Search for the cell housing the specified text and yield its (X, Y) center coordinate. 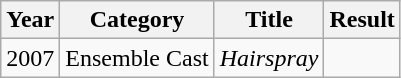
Category (137, 20)
2007 (30, 58)
Ensemble Cast (137, 58)
Title (269, 20)
Result (362, 20)
Year (30, 20)
Hairspray (269, 58)
